Detect which cell encompasses the target text, then output its [x, y] center coordinate. 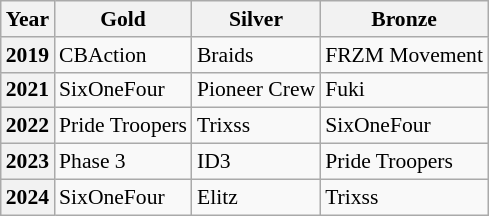
Gold [123, 19]
Elitz [256, 197]
2023 [28, 162]
Fuki [404, 90]
CBAction [123, 55]
Phase 3 [123, 162]
Bronze [404, 19]
2019 [28, 55]
ID3 [256, 162]
Year [28, 19]
2024 [28, 197]
Pioneer Crew [256, 90]
Silver [256, 19]
FRZM Movement [404, 55]
2021 [28, 90]
Braids [256, 55]
2022 [28, 126]
